Detect which cell encompasses the target text, then output its [x, y] center coordinate. 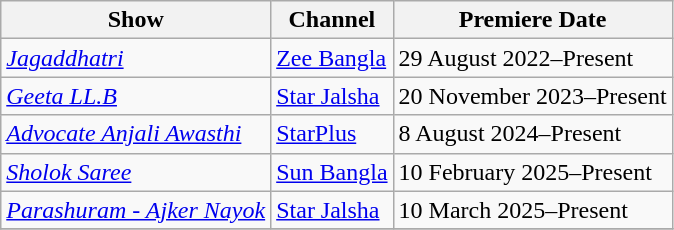
Parashuram - Ajker Nayok [136, 210]
Premiere Date [532, 20]
Advocate Anjali Awasthi [136, 134]
10 March 2025–Present [532, 210]
Show [136, 20]
Zee Bangla [332, 58]
Sun Bangla [332, 172]
Channel [332, 20]
StarPlus [332, 134]
10 February 2025–Present [532, 172]
8 August 2024–Present [532, 134]
Geeta LL.B [136, 96]
Jagaddhatri [136, 58]
Sholok Saree [136, 172]
29 August 2022–Present [532, 58]
20 November 2023–Present [532, 96]
